Output the [x, y] coordinate of the center of the cell containing the given text.  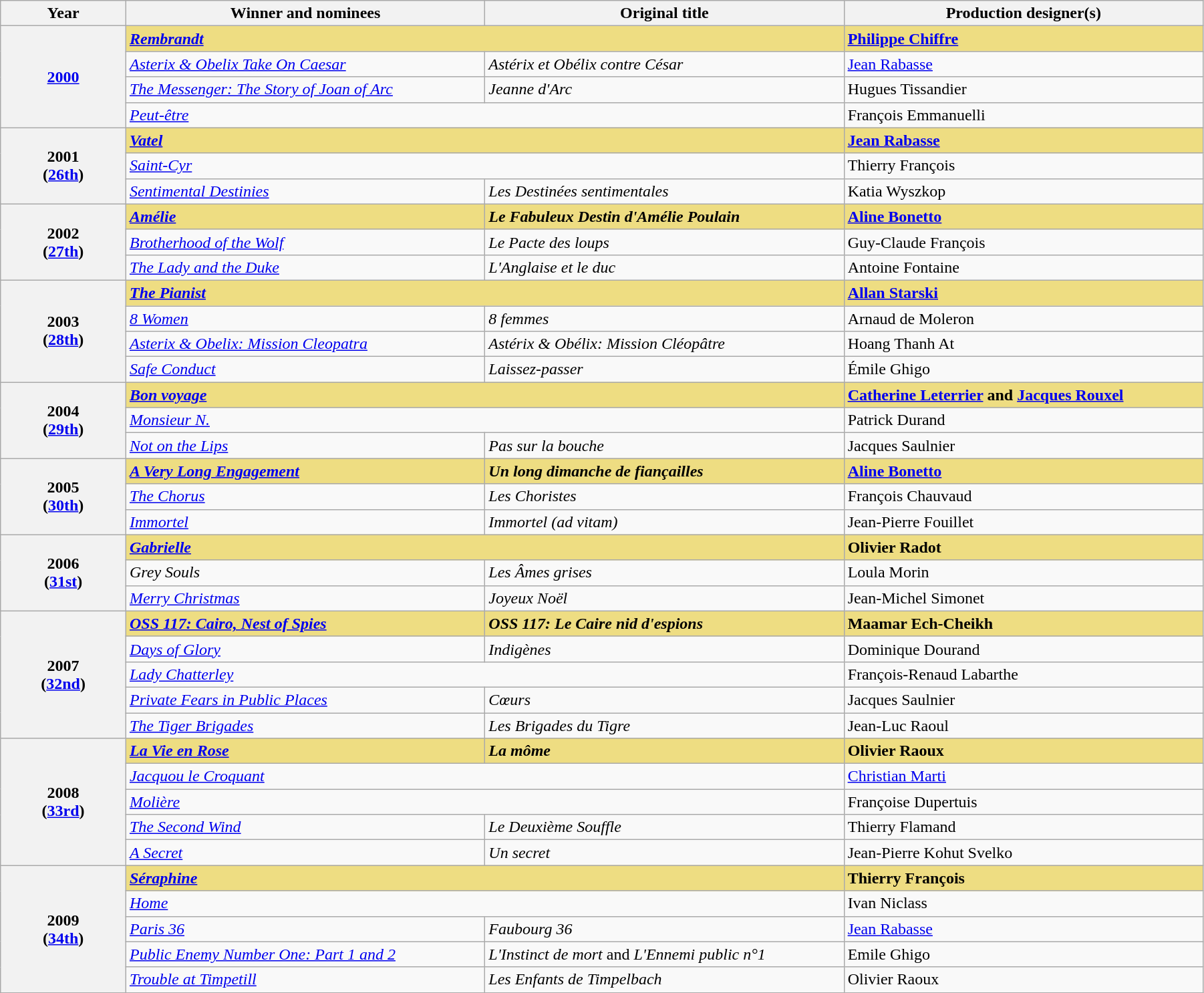
François Emmanuelli [1024, 115]
Jacquou le Croquant [485, 776]
Olivier Radot [1024, 547]
Not on the Lips [305, 446]
8 femmes [664, 319]
L'Anglaise et le duc [664, 267]
OSS 117: Cairo, Nest of Spies [305, 623]
Emile Ghigo [1024, 954]
François Chauvaud [1024, 497]
2009(34th) [63, 929]
Lady Chatterley [485, 674]
Philippe Chiffre [1024, 39]
Molière [485, 802]
Le Fabuleux Destin d'Amélie Poulain [664, 217]
Brotherhood of the Wolf [305, 242]
Hugues Tissandier [1024, 90]
Indigènes [664, 649]
Jean-Luc Raoul [1024, 725]
Antoine Fontaine [1024, 267]
Christian Marti [1024, 776]
Pas sur la bouche [664, 446]
Gabrielle [485, 547]
Home [485, 903]
Katia Wyszkop [1024, 191]
L'Instinct de mort and L'Ennemi public n°1 [664, 954]
The Tiger Brigades [305, 725]
Jean-Pierre Fouillet [1024, 522]
Dominique Dourand [1024, 649]
A Very Long Engagement [305, 471]
Françoise Dupertuis [1024, 802]
Jeanne d'Arc [664, 90]
Hoang Thanh At [1024, 344]
Bon voyage [485, 395]
2005(30th) [63, 497]
Les Destinées sentimentales [664, 191]
Les Enfants de Timpelbach [664, 980]
Vatel [485, 140]
Year [63, 13]
Production designer(s) [1024, 13]
Astérix & Obélix: Mission Cléopâtre [664, 344]
Émile Ghigo [1024, 370]
2008(33rd) [63, 802]
Original title [664, 13]
Un long dimanche de fiançailles [664, 471]
Le Pacte des loups [664, 242]
2002(27th) [63, 242]
Monsieur N. [485, 420]
Catherine Leterrier and Jacques Rouxel [1024, 395]
8 Women [305, 319]
Thierry Flamand [1024, 827]
Un secret [664, 853]
2000 [63, 77]
Jean-Michel Simonet [1024, 598]
Public Enemy Number One: Part 1 and 2 [305, 954]
Le Deuxième Souffle [664, 827]
The Lady and the Duke [305, 267]
Peut-être [485, 115]
The Messenger: The Story of Joan of Arc [305, 90]
Les Brigades du Tigre [664, 725]
Asterix & Obelix: Mission Cleopatra [305, 344]
OSS 117: Le Caire nid d'espions [664, 623]
Saint-Cyr [485, 166]
Amélie [305, 217]
The Chorus [305, 497]
Patrick Durand [1024, 420]
Trouble at Timpetill [305, 980]
Rembrandt [485, 39]
Winner and nominees [305, 13]
A Secret [305, 853]
Ivan Niclass [1024, 903]
Grey Souls [305, 573]
Astérix et Obélix contre César [664, 64]
Days of Glory [305, 649]
François-Renaud Labarthe [1024, 674]
La môme [664, 751]
2004(29th) [63, 420]
Joyeux Noël [664, 598]
Asterix & Obelix Take On Caesar [305, 64]
Sentimental Destinies [305, 191]
Jean-Pierre Kohut Svelko [1024, 853]
Safe Conduct [305, 370]
Allan Starski [1024, 293]
2003(28th) [63, 331]
Guy-Claude François [1024, 242]
Séraphine [485, 878]
Private Fears in Public Places [305, 700]
Maamar Ech-Cheikh [1024, 623]
Laissez-passer [664, 370]
Merry Christmas [305, 598]
2007(32nd) [63, 674]
Faubourg 36 [664, 929]
Les Choristes [664, 497]
2001(26th) [63, 166]
Les Âmes grises [664, 573]
Arnaud de Moleron [1024, 319]
Loula Morin [1024, 573]
2006(31st) [63, 573]
La Vie en Rose [305, 751]
The Pianist [485, 293]
Cœurs [664, 700]
Paris 36 [305, 929]
The Second Wind [305, 827]
Immortel [305, 522]
Immortel (ad vitam) [664, 522]
